Scan for the cell matching the given text and deliver its (x, y) coordinate at center. 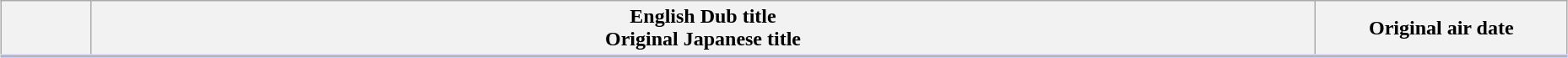
Original air date (1441, 29)
English Dub titleOriginal Japanese title (703, 29)
